Capture the cell that displays the provided text and extract its (X, Y) central coordinate. 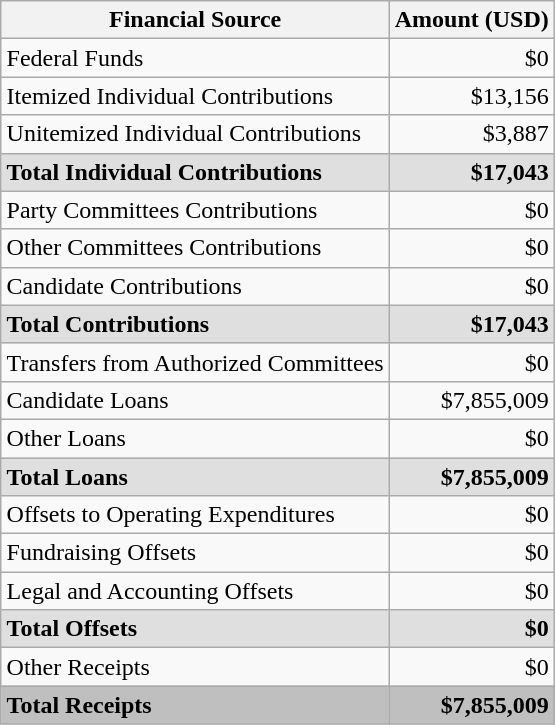
Unitemized Individual Contributions (195, 134)
Financial Source (195, 20)
$3,887 (472, 134)
Total Loans (195, 477)
Federal Funds (195, 58)
Itemized Individual Contributions (195, 96)
Total Individual Contributions (195, 172)
Fundraising Offsets (195, 553)
Total Receipts (195, 705)
Candidate Contributions (195, 286)
Other Receipts (195, 667)
Total Offsets (195, 629)
Candidate Loans (195, 400)
Offsets to Operating Expenditures (195, 515)
$13,156 (472, 96)
Other Loans (195, 438)
Other Committees Contributions (195, 248)
Party Committees Contributions (195, 210)
Total Contributions (195, 324)
Amount (USD) (472, 20)
Transfers from Authorized Committees (195, 362)
Legal and Accounting Offsets (195, 591)
